Find where the given text appears and provide that cell's center as (X, Y) coordinate. 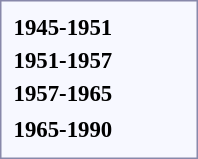
1945-1951 (63, 27)
1957-1965 (63, 93)
1965-1990 (63, 129)
1951-1957 (63, 60)
